Capture the cell that displays the provided text and extract its (X, Y) central coordinate. 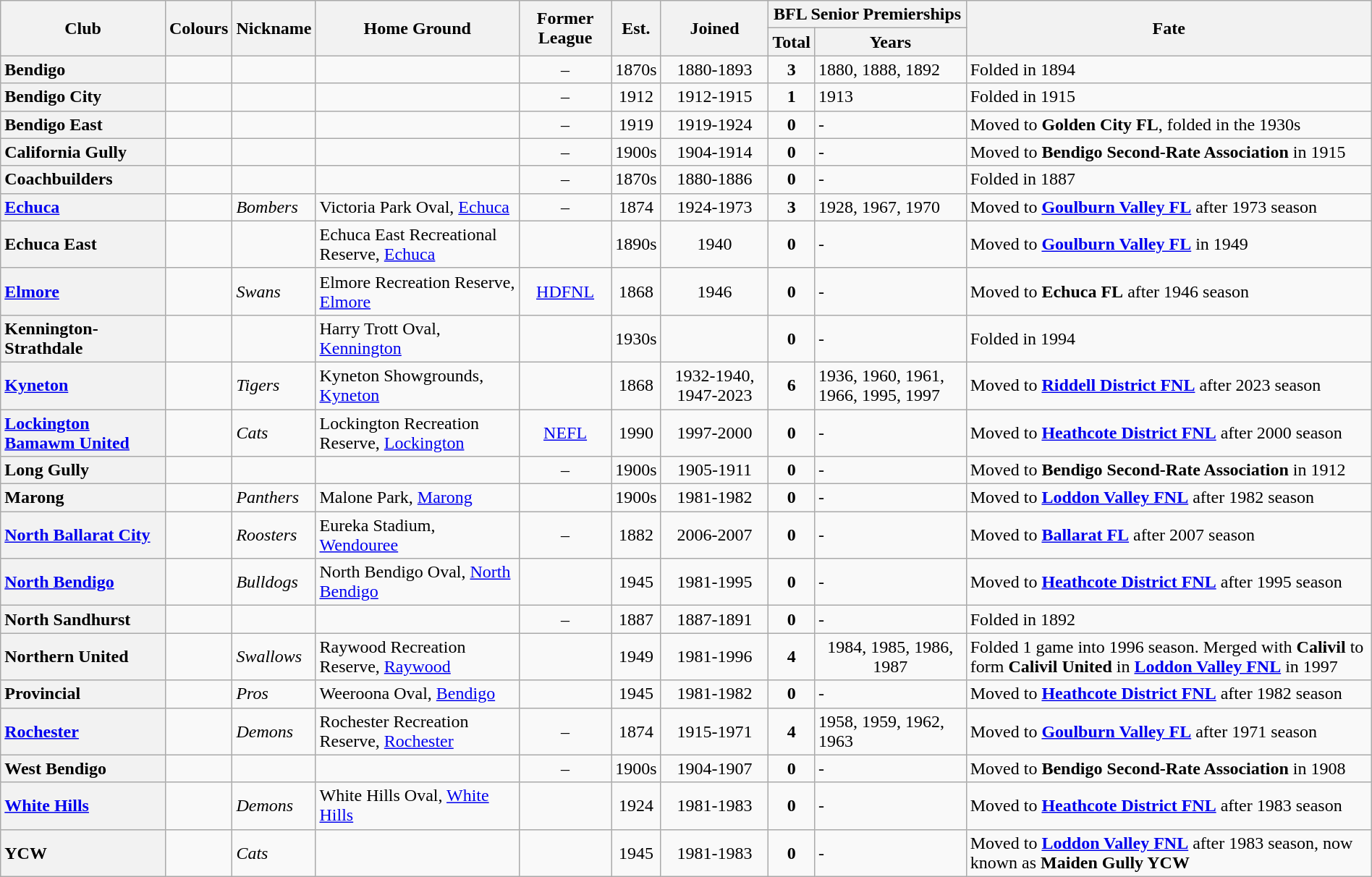
1981-1995 (715, 582)
Colours (198, 28)
1887-1891 (715, 619)
1912 (636, 97)
Years (890, 42)
Moved to Heathcote District FNL after 2000 season (1169, 433)
1887 (636, 619)
North Sandhurst (83, 619)
Est. (636, 28)
Kyneton Showgrounds, Kyneton (418, 385)
Elmore Recreation Reserve, Elmore (418, 291)
Bendigo City (83, 97)
1932-1940, 1947-2023 (715, 385)
Raywood Recreation Reserve, Raywood (418, 657)
2006-2007 (715, 535)
Bendigo (83, 69)
1949 (636, 657)
Echuca East Recreational Reserve, Echuca (418, 245)
1890s (636, 245)
Malone Park, Marong (418, 498)
1904-1907 (715, 768)
1912-1915 (715, 97)
Pros (274, 694)
Nickname (274, 28)
1880, 1888, 1892 (890, 69)
Roosters (274, 535)
White Hills Oval, White Hills (418, 806)
Tigers (274, 385)
1958, 1959, 1962, 1963 (890, 731)
Joined (715, 28)
Moved to Bendigo Second-Rate Association in 1912 (1169, 470)
1946 (715, 291)
Bulldogs (274, 582)
1882 (636, 535)
Moved to Goulburn Valley FL after 1973 season (1169, 207)
Folded in 1994 (1169, 339)
Marong (83, 498)
Moved to Goulburn Valley FL in 1949 (1169, 245)
1940 (715, 245)
1924 (636, 806)
Folded in 1894 (1169, 69)
Folded in 1887 (1169, 179)
North Ballarat City (83, 535)
Home Ground (418, 28)
1990 (636, 433)
West Bendigo (83, 768)
Folded 1 game into 1996 season. Merged with Calivil to form Calivil United in Loddon Valley FNL in 1997 (1169, 657)
Harry Trott Oval, Kennington (418, 339)
Bombers (274, 207)
1936, 1960, 1961, 1966, 1995, 1997 (890, 385)
1984, 1985, 1986, 1987 (890, 657)
Rochester (83, 731)
Moved to Golden City FL, folded in the 1930s (1169, 124)
Former League (564, 28)
1913 (890, 97)
1 (792, 97)
Long Gully (83, 470)
Moved to Loddon Valley FNL after 1983 season, now known as Maiden Gully YCW (1169, 852)
1919-1924 (715, 124)
Coachbuilders (83, 179)
Moved to Ballarat FL after 2007 season (1169, 535)
Moved to Heathcote District FNL after 1982 season (1169, 694)
Moved to Goulburn Valley FL after 1971 season (1169, 731)
Club (83, 28)
North Bendigo (83, 582)
1880-1886 (715, 179)
1930s (636, 339)
Lockington Bamawm United (83, 433)
HDFNL (564, 291)
North Bendigo Oval, North Bendigo (418, 582)
Elmore (83, 291)
Fate (1169, 28)
1905-1911 (715, 470)
California Gully (83, 152)
Moved to Riddell District FNL after 2023 season (1169, 385)
Echuca (83, 207)
1997-2000 (715, 433)
YCW (83, 852)
Swans (274, 291)
Bendigo East (83, 124)
1919 (636, 124)
1915-1971 (715, 731)
Provincial (83, 694)
Folded in 1892 (1169, 619)
1928, 1967, 1970 (890, 207)
Echuca East (83, 245)
6 (792, 385)
Panthers (274, 498)
Lockington Recreation Reserve, Lockington (418, 433)
Moved to Bendigo Second-Rate Association in 1908 (1169, 768)
Moved to Echuca FL after 1946 season (1169, 291)
Total (792, 42)
Moved to Bendigo Second-Rate Association in 1915 (1169, 152)
1880-1893 (715, 69)
1981-1996 (715, 657)
1904-1914 (715, 152)
1924-1973 (715, 207)
Kyneton (83, 385)
Weeroona Oval, Bendigo (418, 694)
Rochester Recreation Reserve, Rochester (418, 731)
Moved to Heathcote District FNL after 1995 season (1169, 582)
Moved to Heathcote District FNL after 1983 season (1169, 806)
NEFL (564, 433)
Swallows (274, 657)
Kennington-Strathdale (83, 339)
Folded in 1915 (1169, 97)
Moved to Loddon Valley FNL after 1982 season (1169, 498)
Victoria Park Oval, Echuca (418, 207)
Northern United (83, 657)
White Hills (83, 806)
BFL Senior Premierships (867, 14)
Eureka Stadium, Wendouree (418, 535)
